Detect which cell encompasses the target text, then output its [X, Y] center coordinate. 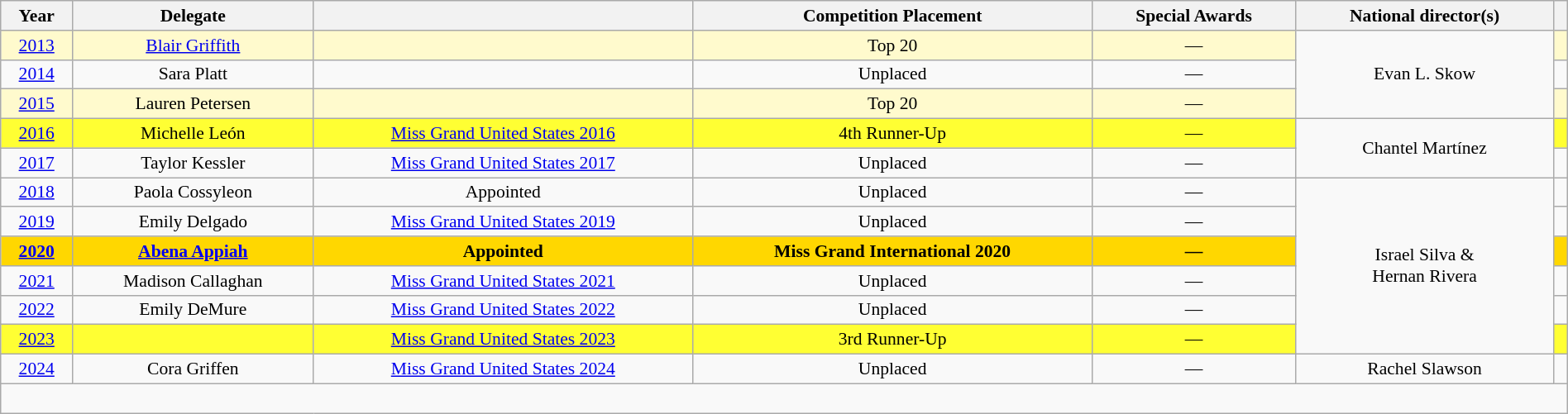
4th Runner-Up [893, 134]
Miss Grand United States 2022 [503, 310]
2015 [36, 104]
Blair Griffith [194, 45]
2014 [36, 74]
Sara Platt [194, 74]
Lauren Petersen [194, 104]
Miss Grand United States 2017 [503, 163]
Miss Grand International 2020 [893, 251]
Year [36, 16]
Miss Grand United States 2021 [503, 281]
Taylor Kessler [194, 163]
2019 [36, 222]
2018 [36, 193]
2020 [36, 251]
2023 [36, 340]
Delegate [194, 16]
2017 [36, 163]
Evan L. Skow [1424, 74]
Miss Grand United States 2016 [503, 134]
Paola Cossyleon [194, 193]
Emily Delgado [194, 222]
Cora Griffen [194, 369]
Madison Callaghan [194, 281]
2022 [36, 310]
Special Awards [1194, 16]
Michelle León [194, 134]
2016 [36, 134]
Israel Silva &Hernan Rivera [1424, 266]
Chantel Martínez [1424, 149]
Abena Appiah [194, 251]
Miss Grand United States 2023 [503, 340]
2021 [36, 281]
3rd Runner-Up [893, 340]
Miss Grand United States 2024 [503, 369]
2024 [36, 369]
Miss Grand United States 2019 [503, 222]
Competition Placement [893, 16]
Emily DeMure [194, 310]
2013 [36, 45]
National director(s) [1424, 16]
Rachel Slawson [1424, 369]
